Return the (X, Y) coordinate for the center point of the cell that contains the specified text.  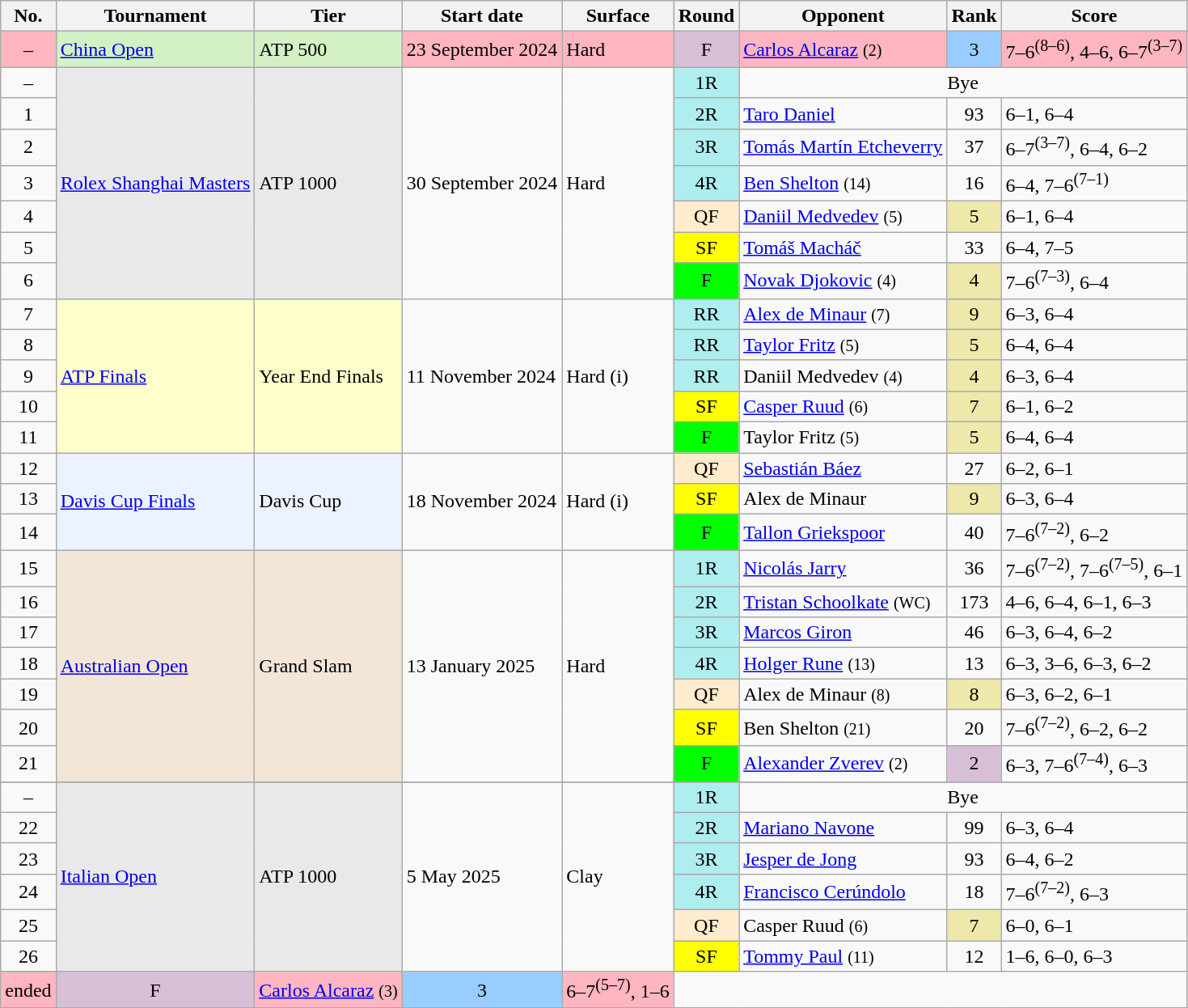
18 November 2024 (482, 502)
6–4, 6–2 (1094, 858)
23 September 2024 (482, 50)
33 (974, 248)
36 (974, 568)
17 (28, 633)
30 September 2024 (482, 183)
Holger Rune (13) (843, 663)
Tomás Martín Etcheverry (843, 147)
Tallon Griekspoor (843, 532)
11 (28, 438)
ATP Finals (155, 375)
173 (974, 602)
6–7(3–7), 6–4, 6–2 (1094, 147)
Italian Open (155, 877)
Mariano Navone (843, 828)
Rank (974, 16)
46 (974, 633)
Score (1094, 16)
13 January 2025 (482, 666)
Opponent (843, 16)
Australian Open (155, 666)
7–6(7–2), 6–2 (1094, 532)
6 (28, 282)
Novak Djokovic (4) (843, 282)
Clay (618, 877)
14 (28, 532)
6–3, 3–6, 6–3, 6–2 (1094, 663)
7–6(7–2), 6–3 (1094, 892)
Surface (618, 16)
Start date (482, 16)
Davis Cup Finals (155, 502)
ended (28, 990)
6–7(5–7), 1–6 (618, 990)
Nicolás Jarry (843, 568)
25 (28, 925)
Tommy Paul (11) (843, 956)
7–6(7–3), 6–4 (1094, 282)
China Open (155, 50)
7–6(7–2), 7–6(7–5), 6–1 (1094, 568)
Ben Shelton (14) (843, 183)
Alexander Zverev (2) (843, 764)
Alex de Minaur (7) (843, 314)
7–6(7–2), 6–2, 6–2 (1094, 728)
Alex de Minaur (8) (843, 694)
6–1, 6–2 (1094, 406)
5 May 2025 (482, 877)
1 (28, 113)
ATP 500 (328, 50)
Daniil Medvedev (5) (843, 217)
Daniil Medvedev (4) (843, 375)
6–0, 6–1 (1094, 925)
Rolex Shanghai Masters (155, 183)
6–4, 7–5 (1094, 248)
Carlos Alcaraz (2) (843, 50)
Taro Daniel (843, 113)
Grand Slam (328, 666)
Ben Shelton (21) (843, 728)
1–6, 6–0, 6–3 (1094, 956)
Alex de Minaur (843, 499)
11 November 2024 (482, 375)
Marcos Giron (843, 633)
6–2, 6–1 (1094, 468)
15 (28, 568)
21 (28, 764)
24 (28, 892)
6–3, 6–2, 6–1 (1094, 694)
Sebastián Báez (843, 468)
6–3, 6–4, 6–2 (1094, 633)
99 (974, 828)
Round (706, 16)
Tournament (155, 16)
Tomáš Macháč (843, 248)
23 (28, 858)
No. (28, 16)
Tier (328, 16)
Tristan Schoolkate (WC) (843, 602)
19 (28, 694)
37 (974, 147)
6–4, 7–6(7–1) (1094, 183)
10 (28, 406)
Year End Finals (328, 375)
40 (974, 532)
22 (28, 828)
27 (974, 468)
Carlos Alcaraz (3) (328, 990)
Francisco Cerúndolo (843, 892)
Davis Cup (328, 502)
26 (28, 956)
4–6, 6–4, 6–1, 6–3 (1094, 602)
Jesper de Jong (843, 858)
6–3, 7–6(7–4), 6–3 (1094, 764)
7–6(8–6), 4–6, 6–7(3–7) (1094, 50)
